Scan for the cell matching the given text and deliver its (x, y) coordinate at center. 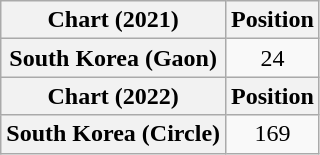
24 (273, 58)
Chart (2021) (114, 20)
South Korea (Circle) (114, 134)
Chart (2022) (114, 96)
South Korea (Gaon) (114, 58)
169 (273, 134)
